Output the [X, Y] coordinate of the center of the cell containing the given text.  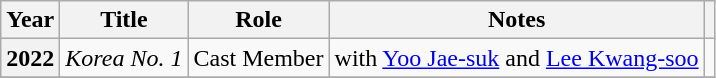
Year [30, 20]
2022 [30, 58]
Role [258, 20]
Cast Member [258, 58]
Notes [516, 20]
Korea No. 1 [124, 58]
Title [124, 20]
with Yoo Jae-suk and Lee Kwang-soo [516, 58]
